Provide the (x, y) coordinate of the cell's center where the given text is located.  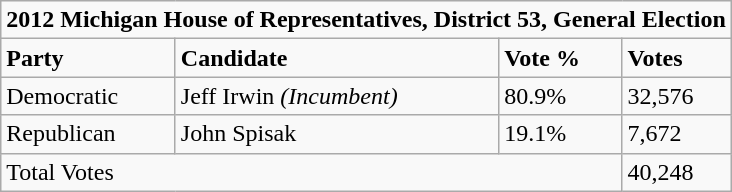
19.1% (560, 134)
John Spisak (336, 134)
Total Votes (312, 172)
Jeff Irwin (Incumbent) (336, 96)
Candidate (336, 58)
2012 Michigan House of Representatives, District 53, General Election (366, 20)
Republican (88, 134)
7,672 (676, 134)
Vote % (560, 58)
Party (88, 58)
32,576 (676, 96)
40,248 (676, 172)
Votes (676, 58)
Democratic (88, 96)
80.9% (560, 96)
